Scan for the cell matching the given text and deliver its (X, Y) coordinate at center. 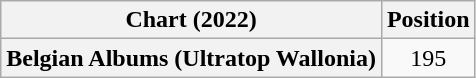
Position (428, 20)
Chart (2022) (192, 20)
195 (428, 58)
Belgian Albums (Ultratop Wallonia) (192, 58)
